Identify which cell holds the provided text, then report its [x, y] central coordinate. 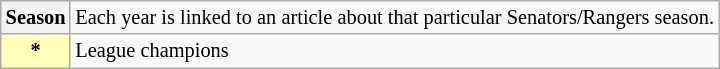
League champions [394, 51]
* [36, 51]
Season [36, 17]
Each year is linked to an article about that particular Senators/Rangers season. [394, 17]
